Scan for the cell matching the given text and deliver its [X, Y] coordinate at center. 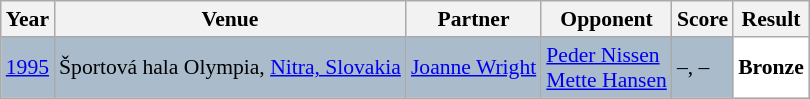
Venue [230, 19]
Športová hala Olympia, Nitra, Slovakia [230, 68]
Bronze [771, 68]
Result [771, 19]
Year [28, 19]
Score [702, 19]
Joanne Wright [474, 68]
1995 [28, 68]
Opponent [606, 19]
Peder Nissen Mette Hansen [606, 68]
–, – [702, 68]
Partner [474, 19]
